Determine the [x, y] coordinate at the center of the cell enclosing the given text.  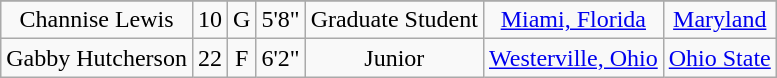
Channise Lewis [97, 20]
Miami, Florida [573, 20]
Ohio State [720, 58]
F [242, 58]
Gabby Hutcherson [97, 58]
Graduate Student [394, 20]
Maryland [720, 20]
22 [210, 58]
6'2" [280, 58]
Westerville, Ohio [573, 58]
10 [210, 20]
G [242, 20]
Junior [394, 58]
5'8" [280, 20]
